Return the (X, Y) coordinate for the center point of the cell that contains the specified text.  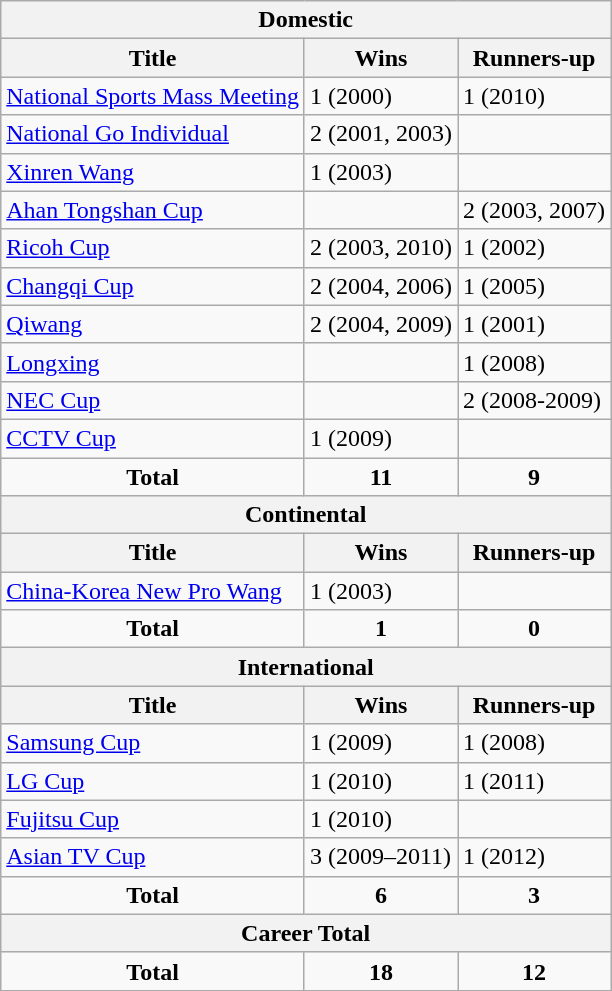
6 (380, 895)
3 (2009–2011) (380, 857)
2 (2003, 2007) (534, 210)
2 (2001, 2003) (380, 134)
Fujitsu Cup (153, 819)
Continental (306, 515)
2 (2004, 2009) (380, 324)
Longxing (153, 362)
9 (534, 477)
Changqi Cup (153, 286)
1 (2002) (534, 248)
1 (2012) (534, 857)
Domestic (306, 20)
NEC Cup (153, 400)
18 (380, 971)
3 (534, 895)
Asian TV Cup (153, 857)
Xinren Wang (153, 172)
Career Total (306, 933)
LG Cup (153, 781)
1 (2000) (380, 96)
12 (534, 971)
National Go Individual (153, 134)
Ricoh Cup (153, 248)
China-Korea New Pro Wang (153, 591)
2 (2008-2009) (534, 400)
2 (2003, 2010) (380, 248)
1 (2005) (534, 286)
Ahan Tongshan Cup (153, 210)
1 (380, 629)
CCTV Cup (153, 438)
National Sports Mass Meeting (153, 96)
2 (2004, 2006) (380, 286)
International (306, 667)
Qiwang (153, 324)
1 (2001) (534, 324)
1 (2011) (534, 781)
11 (380, 477)
0 (534, 629)
Samsung Cup (153, 743)
